Return [x, y] of the center of cell containing provided text 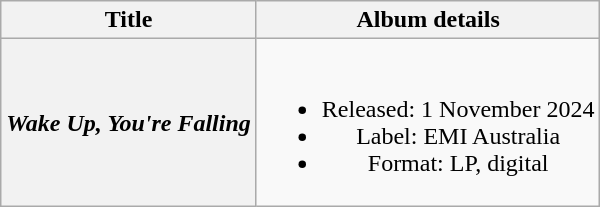
Album details [428, 20]
Title [129, 20]
Released: 1 November 2024Label: EMI AustraliaFormat: LP, digital [428, 122]
Wake Up, You're Falling [129, 122]
